Detect which cell encompasses the target text, then output its [X, Y] center coordinate. 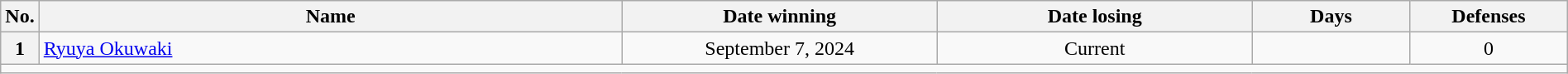
Date losing [1095, 17]
1 [20, 48]
September 7, 2024 [779, 48]
No. [20, 17]
Date winning [779, 17]
Defenses [1489, 17]
0 [1489, 48]
Ryuya Okuwaki [331, 48]
Current [1095, 48]
Name [331, 17]
Days [1331, 17]
